Find where the given text appears and provide that cell's center as [X, Y] coordinate. 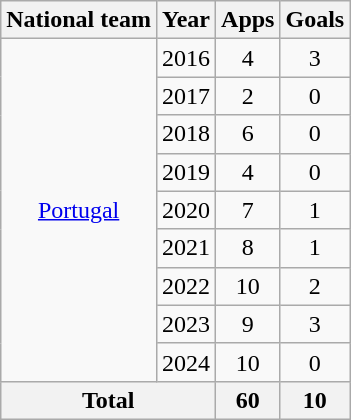
9 [248, 324]
6 [248, 134]
2021 [186, 248]
2016 [186, 58]
2018 [186, 134]
8 [248, 248]
Goals [315, 20]
Apps [248, 20]
Year [186, 20]
2024 [186, 362]
2023 [186, 324]
60 [248, 400]
7 [248, 210]
Total [108, 400]
Portugal [79, 210]
2020 [186, 210]
2022 [186, 286]
2019 [186, 172]
National team [79, 20]
2017 [186, 96]
